Extract the [x, y] coordinate from the center of the cell holding the provided text.  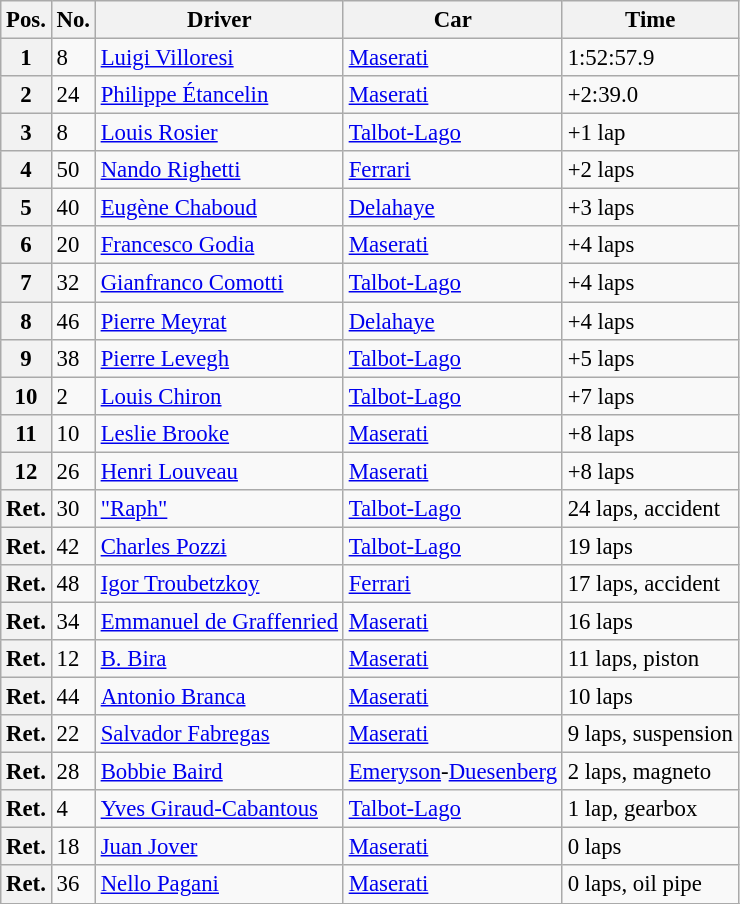
9 laps, suspension [650, 734]
Salvador Fabregas [219, 734]
6 [26, 245]
Driver [219, 20]
No. [73, 20]
28 [73, 772]
1 lap, gearbox [650, 809]
Igor Troubetzkoy [219, 584]
20 [73, 245]
Yves Giraud-Cabantous [219, 809]
3 [26, 133]
Francesco Godia [219, 245]
10 laps [650, 697]
50 [73, 170]
+3 laps [650, 208]
Eugène Chaboud [219, 208]
Emeryson-Duesenberg [452, 772]
30 [73, 509]
Antonio Branca [219, 697]
Charles Pozzi [219, 546]
0 laps, oil pipe [650, 885]
+1 lap [650, 133]
Nando Righetti [219, 170]
1:52:57.9 [650, 58]
Juan Jover [219, 847]
Pos. [26, 20]
Nello Pagani [219, 885]
+5 laps [650, 358]
5 [26, 208]
Pierre Meyrat [219, 321]
19 laps [650, 546]
B. Bira [219, 659]
40 [73, 208]
"Raph" [219, 509]
34 [73, 621]
Bobbie Baird [219, 772]
+2 laps [650, 170]
24 [73, 95]
42 [73, 546]
2 laps, magneto [650, 772]
+7 laps [650, 396]
32 [73, 283]
Louis Rosier [219, 133]
Henri Louveau [219, 471]
46 [73, 321]
Time [650, 20]
44 [73, 697]
22 [73, 734]
24 laps, accident [650, 509]
Philippe Étancelin [219, 95]
Louis Chiron [219, 396]
38 [73, 358]
Car [452, 20]
7 [26, 283]
11 laps, piston [650, 659]
9 [26, 358]
Pierre Levegh [219, 358]
1 [26, 58]
Gianfranco Comotti [219, 283]
17 laps, accident [650, 584]
36 [73, 885]
0 laps [650, 847]
Emmanuel de Graffenried [219, 621]
16 laps [650, 621]
+2:39.0 [650, 95]
Leslie Brooke [219, 433]
Luigi Villoresi [219, 58]
48 [73, 584]
26 [73, 471]
11 [26, 433]
18 [73, 847]
